Return (X, Y) of the center of cell containing provided text 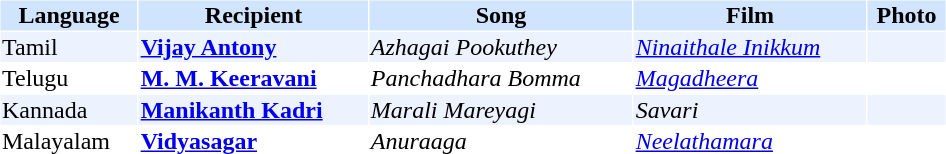
Magadheera (750, 79)
Azhagai Pookuthey (500, 47)
Film (750, 15)
Panchadhara Bomma (500, 79)
Song (500, 15)
Ninaithale Inikkum (750, 47)
Telugu (68, 79)
M. M. Keeravani (254, 79)
Language (68, 15)
Vijay Antony (254, 47)
Savari (750, 110)
Recipient (254, 15)
Kannada (68, 110)
Photo (907, 15)
Marali Mareyagi (500, 110)
Tamil (68, 47)
Manikanth Kadri (254, 110)
